For the text-containing cell, return its midpoint in (X, Y) coordinate format. 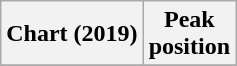
Chart (2019) (72, 34)
Peakposition (189, 34)
